Pinpoint the cell where the given text exists, returning its [x, y] midpoint coordinate. 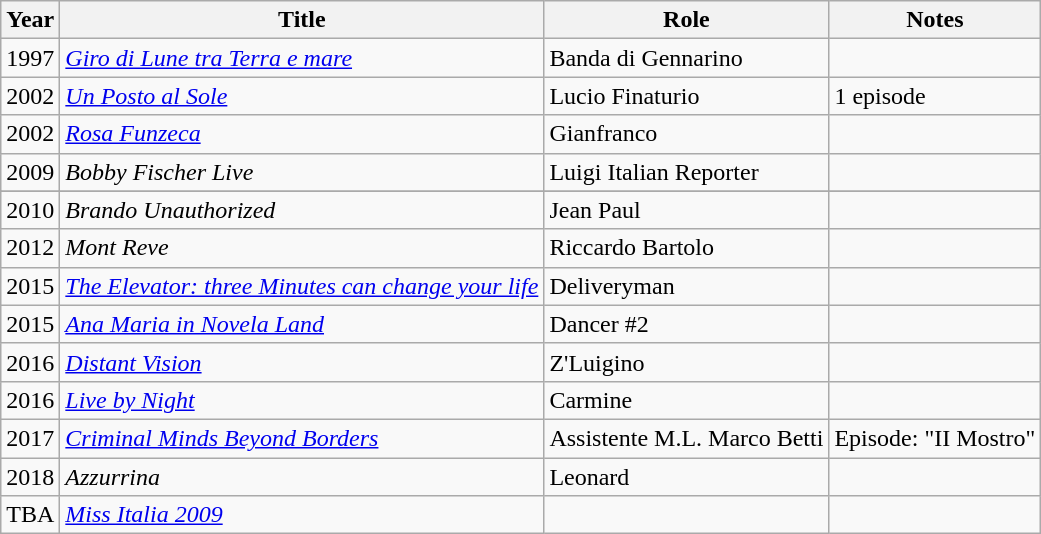
1997 [30, 58]
Title [302, 20]
Banda di Gennarino [686, 58]
Gianfranco [686, 134]
Un Posto al Sole [302, 96]
Episode: "II Mostro" [935, 438]
2012 [30, 248]
TBA [30, 515]
1 episode [935, 96]
Live by Night [302, 400]
Azzurrina [302, 477]
Miss Italia 2009 [302, 515]
Mont Reve [302, 248]
Carmine [686, 400]
Ana Maria in Novela Land [302, 324]
Leonard [686, 477]
Role [686, 20]
Assistente M.L. Marco Betti [686, 438]
Year [30, 20]
Riccardo Bartolo [686, 248]
Rosa Funzeca [302, 134]
The Elevator: three Minutes can change your life [302, 286]
Deliveryman [686, 286]
2018 [30, 477]
Jean Paul [686, 210]
Lucio Finaturio [686, 96]
Dancer #2 [686, 324]
Luigi Italian Reporter [686, 172]
Criminal Minds Beyond Borders [302, 438]
Notes [935, 20]
2009 [30, 172]
Brando Unauthorized [302, 210]
2010 [30, 210]
2017 [30, 438]
Bobby Fischer Live [302, 172]
Giro di Lune tra Terra e mare [302, 58]
Distant Vision [302, 362]
Z'Luigino [686, 362]
